Pinpoint the cell where the given text exists, returning its [x, y] midpoint coordinate. 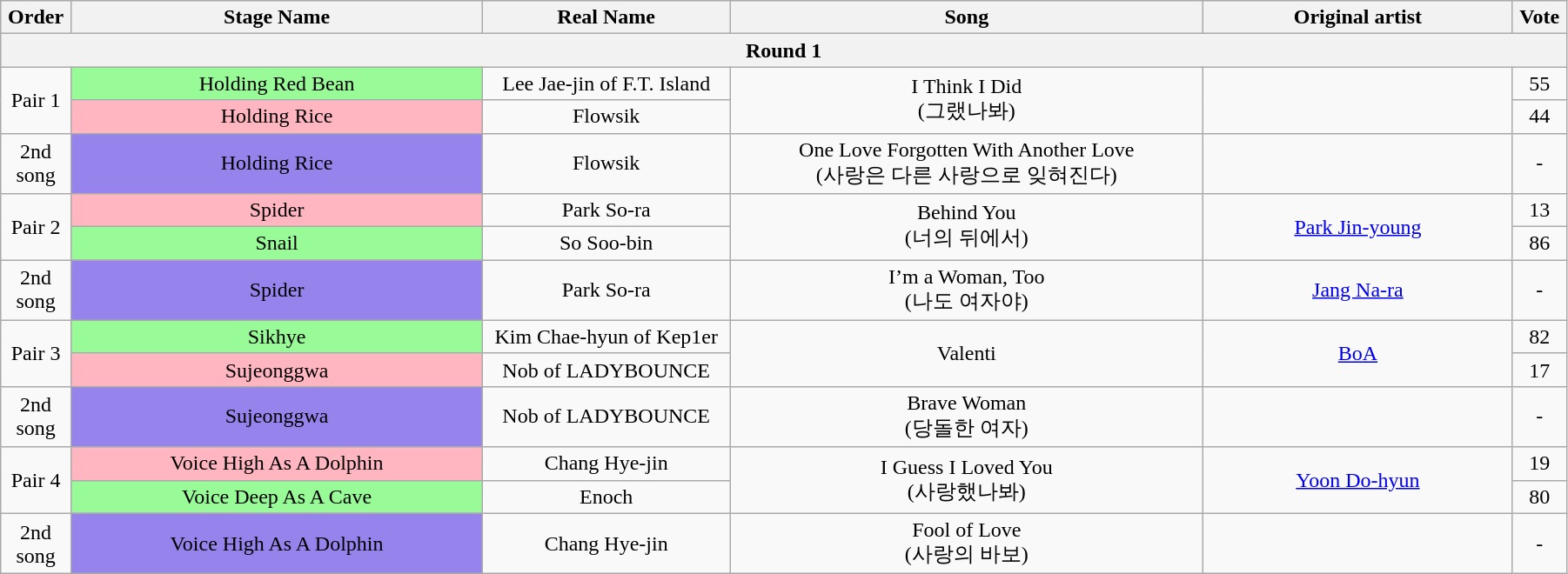
Kim Chae-hyun of Kep1er [606, 337]
Fool of Love(사랑의 바보) [967, 544]
44 [1540, 117]
55 [1540, 83]
82 [1540, 337]
Pair 4 [37, 480]
86 [1540, 244]
Stage Name [277, 17]
I’m a Woman, Too(나도 여자야) [967, 290]
80 [1540, 497]
19 [1540, 464]
Yoon Do-hyun [1357, 480]
Order [37, 17]
Pair 3 [37, 353]
Brave Woman(당돌한 여자) [967, 417]
Lee Jae-jin of F.T. Island [606, 83]
Pair 1 [37, 100]
Jang Na-ra [1357, 290]
Behind You(너의 뒤에서) [967, 227]
I Guess I Loved You(사랑했나봐) [967, 480]
Round 1 [784, 50]
Song [967, 17]
Holding Red Bean [277, 83]
Voice Deep As A Cave [277, 497]
Enoch [606, 497]
17 [1540, 370]
I Think I Did(그랬나봐) [967, 100]
Valenti [967, 353]
Snail [277, 244]
Park Jin-young [1357, 227]
Original artist [1357, 17]
Vote [1540, 17]
13 [1540, 210]
Pair 2 [37, 227]
Real Name [606, 17]
BoA [1357, 353]
Sikhye [277, 337]
So Soo-bin [606, 244]
One Love Forgotten With Another Love(사랑은 다른 사랑으로 잊혀진다) [967, 164]
